Identify which cell holds the provided text, then report its (x, y) central coordinate. 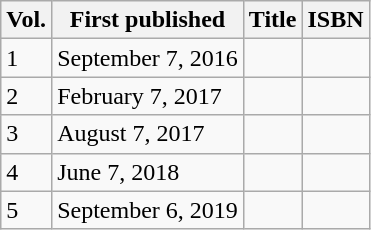
February 7, 2017 (148, 96)
Vol. (26, 20)
June 7, 2018 (148, 172)
5 (26, 210)
First published (148, 20)
1 (26, 58)
4 (26, 172)
ISBN (336, 20)
Title (272, 20)
August 7, 2017 (148, 134)
September 6, 2019 (148, 210)
2 (26, 96)
3 (26, 134)
September 7, 2016 (148, 58)
